Identify which cell holds the provided text, then report its [X, Y] central coordinate. 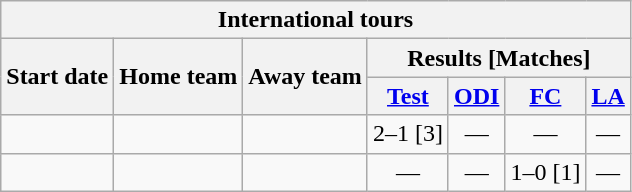
Results [Matches] [498, 58]
Test [408, 96]
ODI [476, 96]
Start date [58, 77]
International tours [316, 20]
LA [608, 96]
1–0 [1] [546, 172]
FC [546, 96]
2–1 [3] [408, 134]
Home team [178, 77]
Away team [306, 77]
